Return the [X, Y] coordinate for the center point of the cell that contains the specified text.  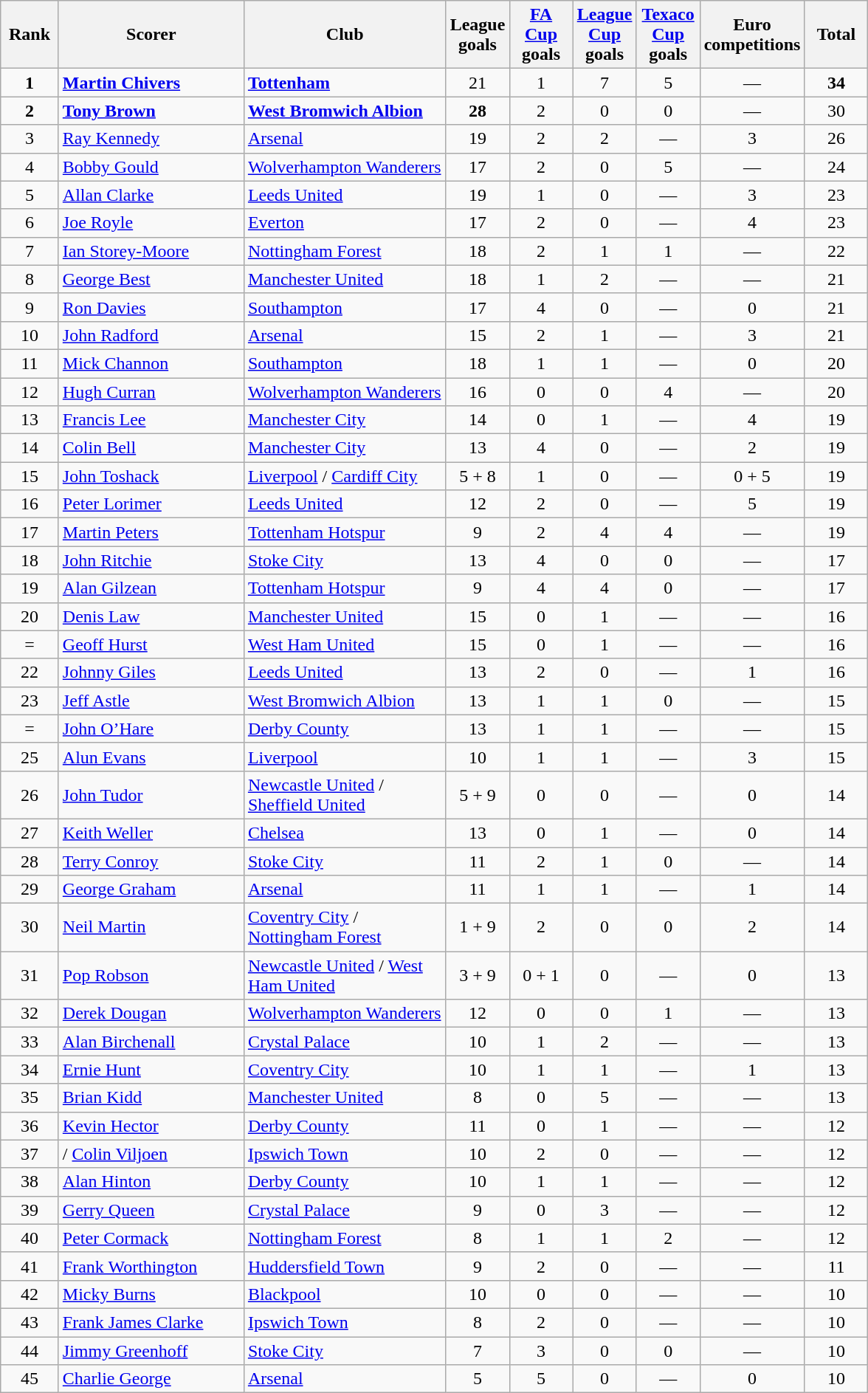
Blackpool [345, 1294]
24 [836, 167]
0 + 1 [541, 976]
Frank Worthington [151, 1266]
Tottenham [345, 83]
League Cup goals [604, 35]
36 [30, 1126]
League goals [478, 35]
Geoff Hurst [151, 644]
37 [30, 1154]
Texaco Cup goals [668, 35]
Brian Kidd [151, 1098]
John Radford [151, 335]
Euro competitions [752, 35]
Bobby Gould [151, 167]
Alun Evans [151, 757]
25 [30, 757]
43 [30, 1322]
George Graham [151, 890]
John Toshack [151, 476]
Newcastle United / West Ham United [345, 976]
Everton [345, 223]
Alan Birchenall [151, 1042]
1 + 9 [478, 927]
Huddersfield Town [345, 1266]
Liverpool [345, 757]
Martin Chivers [151, 83]
Kevin Hector [151, 1126]
Colin Bell [151, 448]
Newcastle United / Sheffield United [345, 794]
Chelsea [345, 833]
Derek Dougan [151, 1014]
John Tudor [151, 794]
Mick Channon [151, 363]
Scorer [151, 35]
Charlie George [151, 1379]
Johnny Giles [151, 673]
40 [30, 1238]
George Best [151, 279]
6 [30, 223]
42 [30, 1294]
Club [345, 35]
29 [30, 890]
39 [30, 1210]
Hugh Curran [151, 392]
John Ritchie [151, 560]
5 + 9 [478, 794]
FA Cup goals [541, 35]
38 [30, 1182]
35 [30, 1098]
Ian Storey-Moore [151, 251]
33 [30, 1042]
Pop Robson [151, 976]
Alan Hinton [151, 1182]
Jeff Astle [151, 701]
Keith Weller [151, 833]
Micky Burns [151, 1294]
41 [30, 1266]
Terry Conroy [151, 861]
Ernie Hunt [151, 1070]
Francis Lee [151, 420]
Peter Lorimer [151, 504]
31 [30, 976]
Total [836, 35]
Rank [30, 35]
3 + 9 [478, 976]
Frank James Clarke [151, 1322]
27 [30, 833]
Denis Law [151, 616]
West Ham United [345, 644]
Ray Kennedy [151, 139]
Joe Royle [151, 223]
Alan Gilzean [151, 588]
Liverpool / Cardiff City [345, 476]
32 [30, 1014]
Jimmy Greenhoff [151, 1350]
Allan Clarke [151, 195]
0 + 5 [752, 476]
44 [30, 1350]
Tony Brown [151, 111]
Ron Davies [151, 307]
Neil Martin [151, 927]
Martin Peters [151, 532]
Peter Cormack [151, 1238]
45 [30, 1379]
Coventry City [345, 1070]
Coventry City / Nottingham Forest [345, 927]
Gerry Queen [151, 1210]
/ Colin Viljoen [151, 1154]
5 + 8 [478, 476]
John O’Hare [151, 729]
